Locate the cell with the specified text and output its [X, Y] center coordinate. 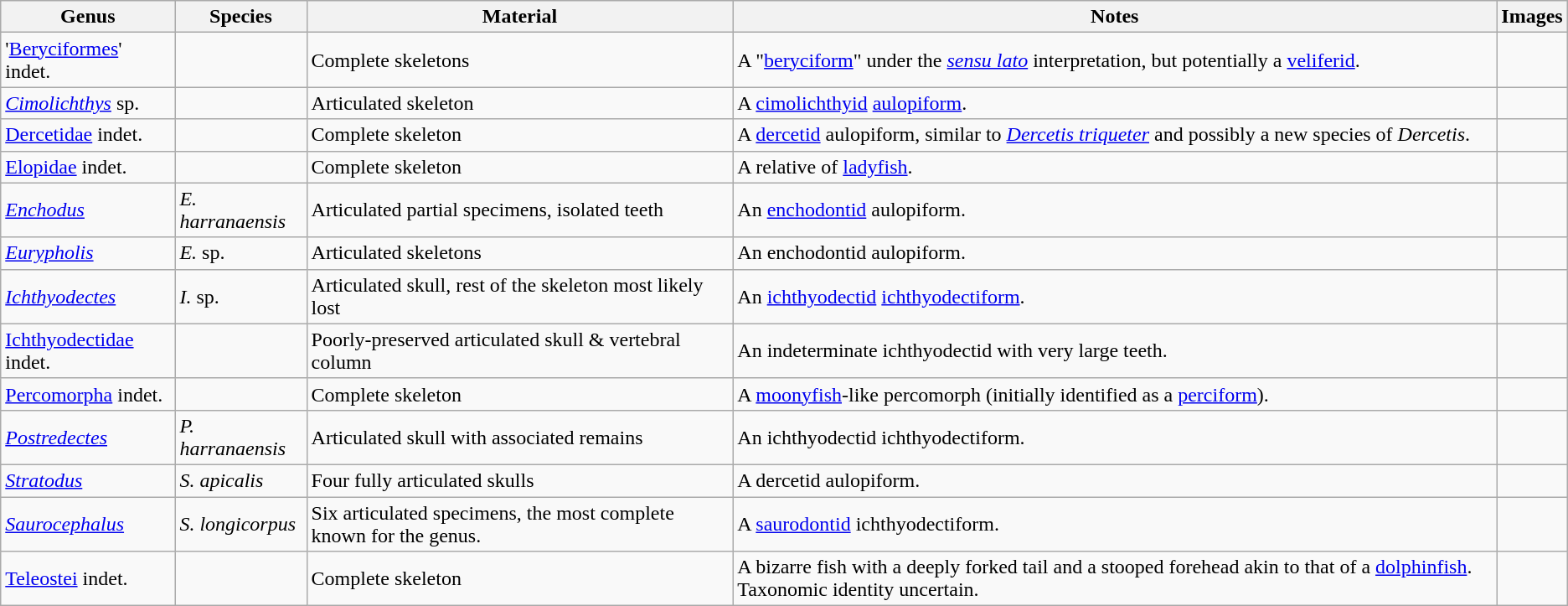
Saurocephalus [88, 523]
An indeterminate ichthyodectid with very large teeth. [1115, 350]
S. longicorpus [241, 523]
P. harranaensis [241, 438]
Six articulated specimens, the most complete known for the genus. [519, 523]
E. harranaensis [241, 210]
A moonyfish-like percomorph (initially identified as a perciform). [1115, 394]
Ichthyodectidae indet. [88, 350]
Cimolichthys sp. [88, 103]
Articulated partial specimens, isolated teeth [519, 210]
A dercetid aulopiform. [1115, 480]
Postredectes [88, 438]
Material [519, 17]
A relative of ladyfish. [1115, 167]
Images [1532, 17]
S. apicalis [241, 480]
Genus [88, 17]
Enchodus [88, 210]
Elopidae indet. [88, 167]
Ichthyodectes [88, 297]
A cimolichthyid aulopiform. [1115, 103]
Poorly-preserved articulated skull & vertebral column [519, 350]
Percomorpha indet. [88, 394]
Articulated skull, rest of the skeleton most likely lost [519, 297]
A bizarre fish with a deeply forked tail and a stooped forehead akin to that of a dolphinfish. Taxonomic identity uncertain. [1115, 578]
Four fully articulated skulls [519, 480]
E. sp. [241, 253]
'Beryciformes' indet. [88, 60]
Complete skeletons [519, 60]
Articulated skeletons [519, 253]
Stratodus [88, 480]
Articulated skeleton [519, 103]
A dercetid aulopiform, similar to Dercetis triqueter and possibly a new species of Dercetis. [1115, 135]
I. sp. [241, 297]
A saurodontid ichthyodectiform. [1115, 523]
Articulated skull with associated remains [519, 438]
A "beryciform" under the sensu lato interpretation, but potentially a veliferid. [1115, 60]
Species [241, 17]
Teleostei indet. [88, 578]
Notes [1115, 17]
Dercetidae indet. [88, 135]
Eurypholis [88, 253]
